Scan for the cell matching the given text and deliver its (x, y) coordinate at center. 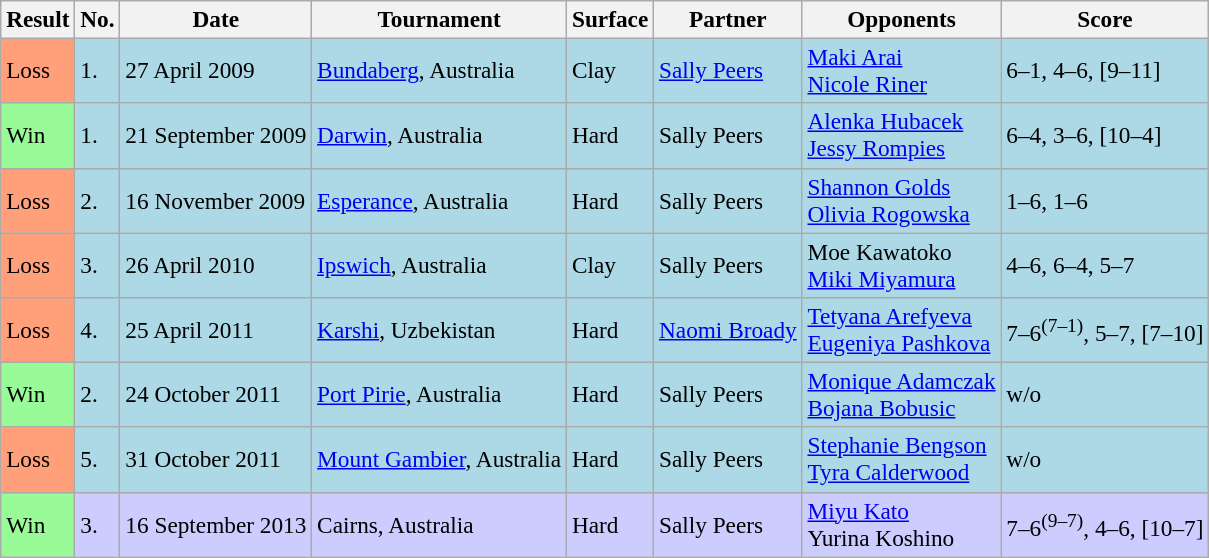
Bundaberg, Australia (440, 70)
Port Pirie, Australia (440, 394)
Result (38, 19)
6–1, 4–6, [9–11] (1105, 70)
7–6(9–7), 4–6, [10–7] (1105, 524)
24 October 2011 (216, 394)
4. (98, 330)
Moe Kawatoko Miki Miyamura (902, 264)
16 September 2013 (216, 524)
5. (98, 460)
Naomi Broady (728, 330)
Alenka Hubacek Jessy Rompies (902, 136)
Surface (610, 19)
4–6, 6–4, 5–7 (1105, 264)
31 October 2011 (216, 460)
21 September 2009 (216, 136)
Darwin, Australia (440, 136)
Tournament (440, 19)
Opponents (902, 19)
16 November 2009 (216, 200)
25 April 2011 (216, 330)
Monique Adamczak Bojana Bobusic (902, 394)
Shannon Golds Olivia Rogowska (902, 200)
27 April 2009 (216, 70)
Tetyana Arefyeva Eugeniya Pashkova (902, 330)
1–6, 1–6 (1105, 200)
Mount Gambier, Australia (440, 460)
Karshi, Uzbekistan (440, 330)
6–4, 3–6, [10–4] (1105, 136)
No. (98, 19)
Partner (728, 19)
Cairns, Australia (440, 524)
Stephanie Bengson Tyra Calderwood (902, 460)
Miyu Kato Yurina Koshino (902, 524)
Score (1105, 19)
Ipswich, Australia (440, 264)
Maki Arai Nicole Riner (902, 70)
Esperance, Australia (440, 200)
Date (216, 19)
7–6(7–1), 5–7, [7–10] (1105, 330)
26 April 2010 (216, 264)
